Capture the cell that displays the provided text and extract its [X, Y] central coordinate. 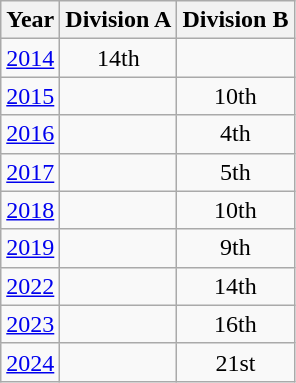
4th [236, 134]
Division A [118, 20]
2019 [30, 248]
Year [30, 20]
16th [236, 324]
2022 [30, 286]
2016 [30, 134]
2017 [30, 172]
21st [236, 362]
Division B [236, 20]
2015 [30, 96]
5th [236, 172]
2024 [30, 362]
2018 [30, 210]
9th [236, 248]
2023 [30, 324]
2014 [30, 58]
